Detect which cell encompasses the target text, then output its [X, Y] center coordinate. 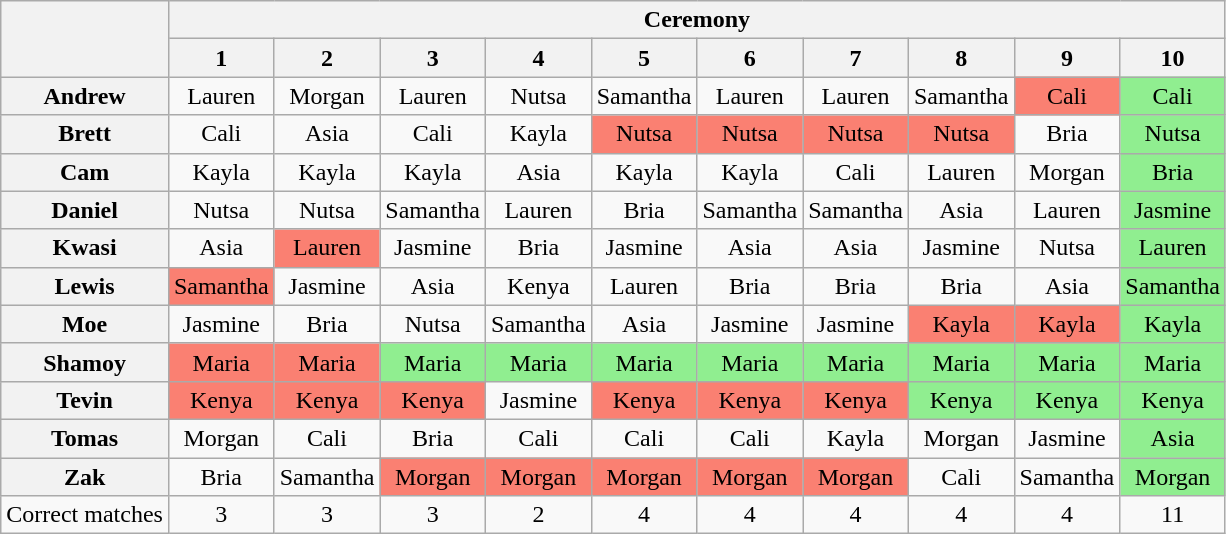
Daniel [85, 210]
Tevin [85, 400]
Lewis [85, 286]
Zak [85, 477]
11 [1173, 515]
1 [221, 58]
9 [1067, 58]
Ceremony [696, 20]
10 [1173, 58]
Moe [85, 324]
Shamoy [85, 362]
Cam [85, 172]
6 [750, 58]
7 [856, 58]
5 [644, 58]
8 [961, 58]
Tomas [85, 438]
Andrew [85, 96]
Kwasi [85, 248]
Correct matches [85, 515]
Brett [85, 134]
